Pinpoint the cell where the given text exists, returning its (x, y) midpoint coordinate. 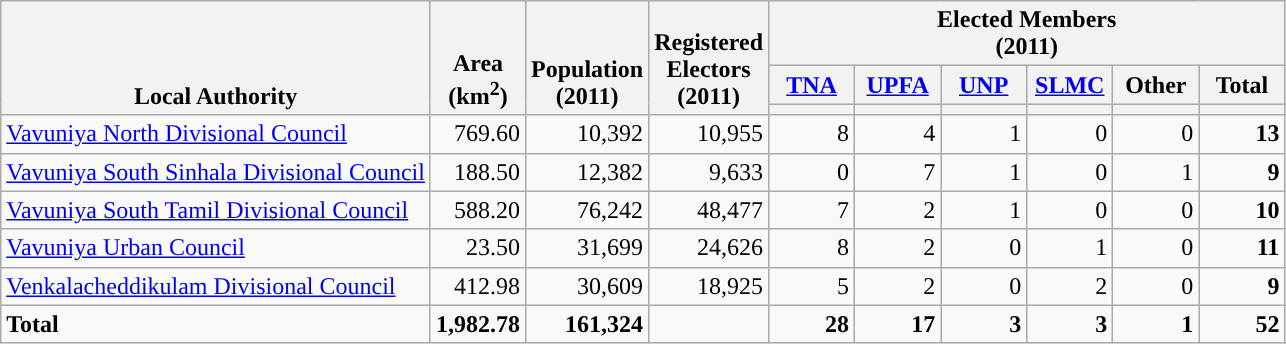
28 (812, 324)
23.50 (478, 248)
Area(km2) (478, 58)
SLMC (1070, 85)
Vavuniya South Tamil Divisional Council (216, 210)
24,626 (709, 248)
412.98 (478, 286)
769.60 (478, 134)
588.20 (478, 210)
UNP (984, 85)
13 (1242, 134)
17 (898, 324)
Elected Members(2011) (1027, 34)
10,955 (709, 134)
18,925 (709, 286)
1,982.78 (478, 324)
5 (812, 286)
76,242 (588, 210)
UPFA (898, 85)
Other (1156, 85)
Local Authority (216, 58)
Population(2011) (588, 58)
188.50 (478, 172)
11 (1242, 248)
TNA (812, 85)
9,633 (709, 172)
52 (1242, 324)
31,699 (588, 248)
10 (1242, 210)
48,477 (709, 210)
RegisteredElectors(2011) (709, 58)
Vavuniya South Sinhala Divisional Council (216, 172)
161,324 (588, 324)
4 (898, 134)
12,382 (588, 172)
30,609 (588, 286)
Vavuniya Urban Council (216, 248)
10,392 (588, 134)
Venkalacheddikulam Divisional Council (216, 286)
Vavuniya North Divisional Council (216, 134)
